Extract the (x, y) coordinate from the center of the cell holding the provided text.  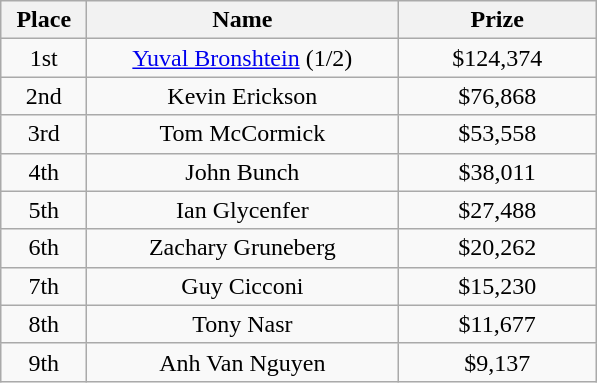
3rd (44, 134)
Tony Nasr (242, 324)
Tom McCormick (242, 134)
8th (44, 324)
2nd (44, 96)
$15,230 (498, 286)
$38,011 (498, 172)
Prize (498, 20)
$27,488 (498, 210)
Zachary Gruneberg (242, 248)
6th (44, 248)
$76,868 (498, 96)
4th (44, 172)
$11,677 (498, 324)
Kevin Erickson (242, 96)
9th (44, 362)
$20,262 (498, 248)
Guy Cicconi (242, 286)
Place (44, 20)
$53,558 (498, 134)
7th (44, 286)
$124,374 (498, 58)
Anh Van Nguyen (242, 362)
Ian Glycenfer (242, 210)
5th (44, 210)
Name (242, 20)
1st (44, 58)
$9,137 (498, 362)
Yuval Bronshtein (1/2) (242, 58)
John Bunch (242, 172)
